Search for the cell housing the specified text and yield its [x, y] center coordinate. 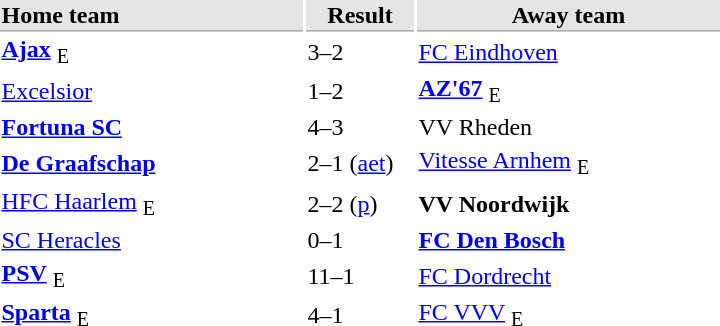
Away team [568, 16]
2–1 (aet) [360, 164]
2–2 (p) [360, 203]
PSV E [152, 276]
De Graafschap [152, 164]
VV Rheden [568, 128]
SC Heracles [152, 240]
3–2 [360, 52]
Result [360, 16]
FC Dordrecht [568, 276]
FC Den Bosch [568, 240]
4–3 [360, 128]
Home team [152, 16]
AZ'67 E [568, 92]
11–1 [360, 276]
Excelsior [152, 92]
0–1 [360, 240]
HFC Haarlem E [152, 203]
VV Noordwijk [568, 203]
Vitesse Arnhem E [568, 164]
Ajax E [152, 52]
1–2 [360, 92]
FC Eindhoven [568, 52]
Fortuna SC [152, 128]
